Return [x, y] of the center of cell containing provided text 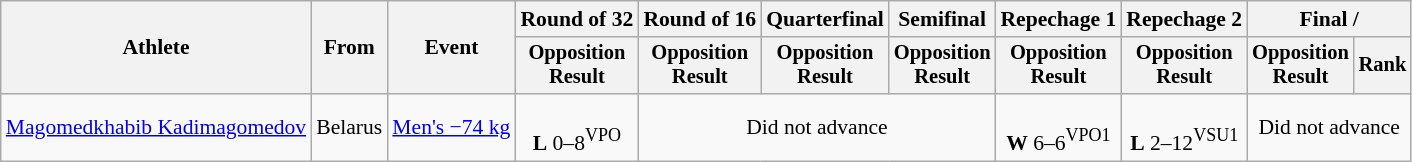
Men's −74 kg [451, 128]
Repechage 1 [1058, 19]
Round of 32 [576, 19]
Event [451, 48]
Round of 16 [700, 19]
Rank [1383, 66]
L 2–12VSU1 [1184, 128]
From [349, 48]
W 6–6VPO1 [1058, 128]
Athlete [156, 48]
Belarus [349, 128]
Magomedkhabib Kadimagomedov [156, 128]
L 0–8VPO [576, 128]
Repechage 2 [1184, 19]
Final / [1329, 19]
Quarterfinal [825, 19]
Semifinal [942, 19]
